Return [x, y] of the center of cell containing provided text 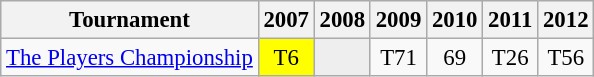
T56 [566, 58]
2010 [455, 20]
2011 [510, 20]
T71 [398, 58]
2012 [566, 20]
Tournament [130, 20]
2007 [286, 20]
T6 [286, 58]
2008 [342, 20]
2009 [398, 20]
The Players Championship [130, 58]
T26 [510, 58]
69 [455, 58]
